Extract the [x, y] coordinate from the center of the cell holding the provided text.  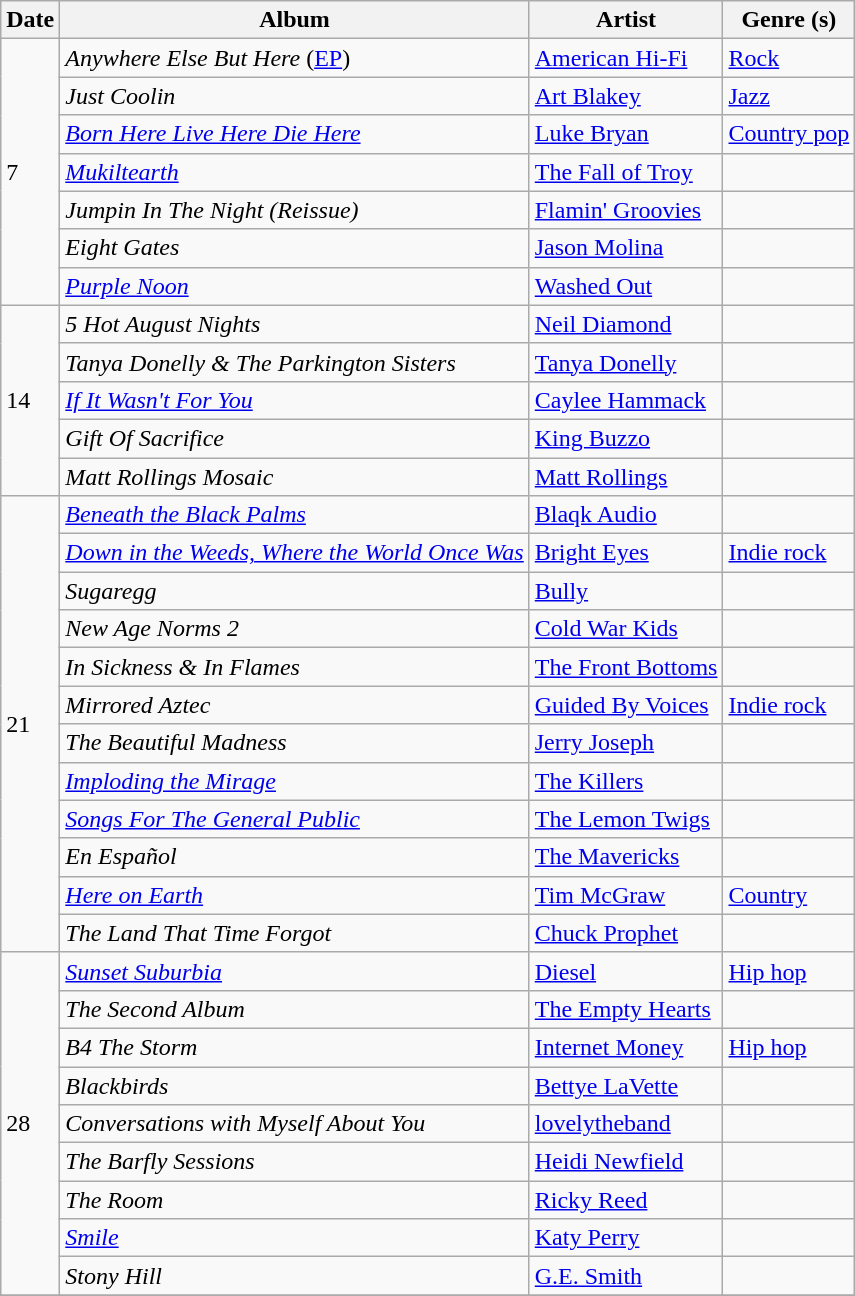
Gift Of Sacrifice [294, 438]
The Second Album [294, 1009]
The Front Bottoms [626, 667]
Down in the Weeds, Where the World Once Was [294, 553]
Bettye LaVette [626, 1085]
Purple Noon [294, 286]
The Fall of Troy [626, 172]
Born Here Live Here Die Here [294, 134]
Internet Money [626, 1047]
Date [30, 20]
American Hi-Fi [626, 58]
Country [789, 895]
The Room [294, 1200]
Anywhere Else But Here (EP) [294, 58]
Here on Earth [294, 895]
If It Wasn't For You [294, 400]
Bright Eyes [626, 553]
Art Blakey [626, 96]
Cold War Kids [626, 629]
The Barfly Sessions [294, 1162]
Bully [626, 591]
Tanya Donelly & The Parkington Sisters [294, 362]
Jazz [789, 96]
Eight Gates [294, 248]
Heidi Newfield [626, 1162]
Sugaregg [294, 591]
King Buzzo [626, 438]
Album [294, 20]
Beneath the Black Palms [294, 515]
G.E. Smith [626, 1276]
The Empty Hearts [626, 1009]
New Age Norms 2 [294, 629]
Sunset Suburbia [294, 971]
Mukiltearth [294, 172]
Imploding the Mirage [294, 781]
Ricky Reed [626, 1200]
Jason Molina [626, 248]
Washed Out [626, 286]
Blackbirds [294, 1085]
Rock [789, 58]
The Beautiful Madness [294, 743]
Songs For The General Public [294, 819]
Katy Perry [626, 1238]
Jerry Joseph [626, 743]
Blaqk Audio [626, 515]
Jumpin In The Night (Reissue) [294, 210]
Mirrored Aztec [294, 705]
Genre (s) [789, 20]
B4 The Storm [294, 1047]
En Español [294, 857]
Stony Hill [294, 1276]
Caylee Hammack [626, 400]
Flamin' Groovies [626, 210]
Neil Diamond [626, 324]
Artist [626, 20]
5 Hot August Nights [294, 324]
lovelytheband [626, 1124]
Smile [294, 1238]
Conversations with Myself About You [294, 1124]
The Lemon Twigs [626, 819]
The Killers [626, 781]
Diesel [626, 971]
The Mavericks [626, 857]
7 [30, 172]
The Land That Time Forgot [294, 933]
Matt Rollings Mosaic [294, 477]
Just Coolin [294, 96]
Matt Rollings [626, 477]
28 [30, 1124]
Country pop [789, 134]
In Sickness & In Flames [294, 667]
14 [30, 400]
21 [30, 724]
Guided By Voices [626, 705]
Tanya Donelly [626, 362]
Chuck Prophet [626, 933]
Tim McGraw [626, 895]
Luke Bryan [626, 134]
